Find where the given text appears and provide that cell's center as (X, Y) coordinate. 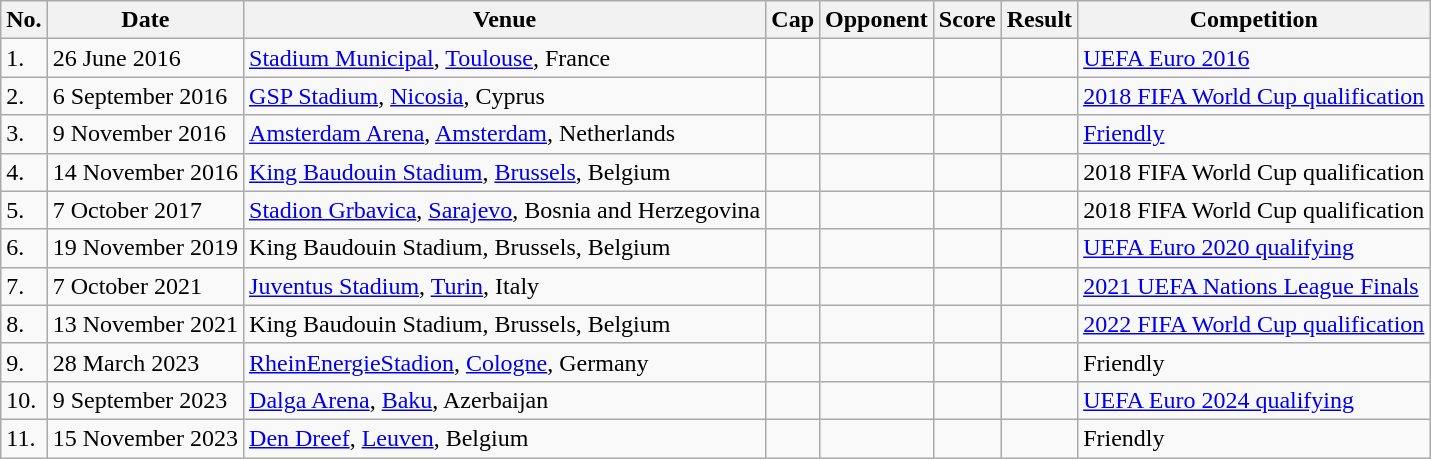
7 October 2021 (145, 286)
2. (24, 96)
9. (24, 362)
8. (24, 324)
3. (24, 134)
9 September 2023 (145, 400)
Date (145, 20)
Den Dreef, Leuven, Belgium (505, 438)
UEFA Euro 2024 qualifying (1254, 400)
Amsterdam Arena, Amsterdam, Netherlands (505, 134)
Score (967, 20)
19 November 2019 (145, 248)
2021 UEFA Nations League Finals (1254, 286)
10. (24, 400)
28 March 2023 (145, 362)
11. (24, 438)
15 November 2023 (145, 438)
UEFA Euro 2020 qualifying (1254, 248)
RheinEnergieStadion, Cologne, Germany (505, 362)
Juventus Stadium, Turin, Italy (505, 286)
2022 FIFA World Cup qualification (1254, 324)
Cap (793, 20)
5. (24, 210)
4. (24, 172)
No. (24, 20)
7 October 2017 (145, 210)
6. (24, 248)
UEFA Euro 2016 (1254, 58)
Stadium Municipal, Toulouse, France (505, 58)
Result (1039, 20)
14 November 2016 (145, 172)
Venue (505, 20)
6 September 2016 (145, 96)
7. (24, 286)
1. (24, 58)
Opponent (877, 20)
GSP Stadium, Nicosia, Cyprus (505, 96)
Stadion Grbavica, Sarajevo, Bosnia and Herzegovina (505, 210)
9 November 2016 (145, 134)
13 November 2021 (145, 324)
Dalga Arena, Baku, Azerbaijan (505, 400)
26 June 2016 (145, 58)
Competition (1254, 20)
